Detect which cell encompasses the target text, then output its (x, y) center coordinate. 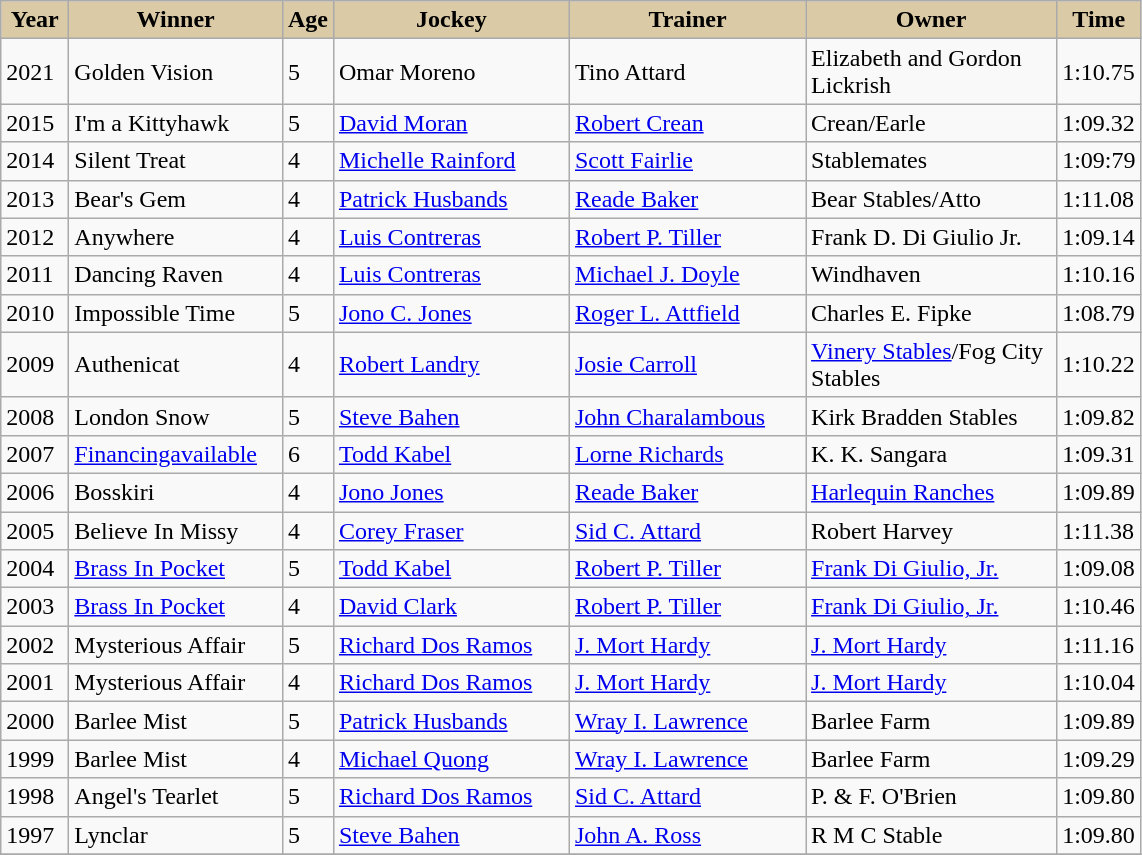
2008 (35, 416)
Bear Stables/Atto (932, 199)
Vinery Stables/Fog City Stables (932, 364)
2011 (35, 275)
Impossible Time (176, 313)
Jono Jones (451, 492)
1:10.22 (1099, 364)
1:09.82 (1099, 416)
6 (308, 454)
2014 (35, 161)
2001 (35, 683)
Age (308, 20)
2012 (35, 237)
2000 (35, 721)
1:10.46 (1099, 607)
1:09.29 (1099, 759)
John A. Ross (687, 835)
Anywhere (176, 237)
John Charalambous (687, 416)
Kirk Bradden Stables (932, 416)
1:10.16 (1099, 275)
2002 (35, 645)
R M C Stable (932, 835)
Trainer (687, 20)
Michael J. Doyle (687, 275)
Angel's Tearlet (176, 797)
2005 (35, 531)
1:09.08 (1099, 569)
David Clark (451, 607)
Michelle Rainford (451, 161)
Windhaven (932, 275)
2010 (35, 313)
Bear's Gem (176, 199)
Michael Quong (451, 759)
K. K. Sangara (932, 454)
Robert Harvey (932, 531)
Golden Vision (176, 72)
1:09:79 (1099, 161)
2021 (35, 72)
1999 (35, 759)
1:10.75 (1099, 72)
Dancing Raven (176, 275)
2006 (35, 492)
Josie Carroll (687, 364)
David Moran (451, 123)
Authenicat (176, 364)
Jockey (451, 20)
Winner (176, 20)
Elizabeth and Gordon Lickrish (932, 72)
1:11.38 (1099, 531)
Roger L. Attfield (687, 313)
Tino Attard (687, 72)
1:10.04 (1099, 683)
2009 (35, 364)
Robert Crean (687, 123)
2013 (35, 199)
P. & F. O'Brien (932, 797)
Owner (932, 20)
Crean/Earle (932, 123)
1:11.08 (1099, 199)
1998 (35, 797)
London Snow (176, 416)
I'm a Kittyhawk (176, 123)
1:11.16 (1099, 645)
2003 (35, 607)
Silent Treat (176, 161)
1:08.79 (1099, 313)
Jono C. Jones (451, 313)
Scott Fairlie (687, 161)
Stablemates (932, 161)
Lorne Richards (687, 454)
Time (1099, 20)
1:09.32 (1099, 123)
Lynclar (176, 835)
2007 (35, 454)
Corey Fraser (451, 531)
2015 (35, 123)
Charles E. Fipke (932, 313)
Frank D. Di Giulio Jr. (932, 237)
1997 (35, 835)
Financingavailable (176, 454)
1:09.31 (1099, 454)
Robert Landry (451, 364)
Omar Moreno (451, 72)
Bosskiri (176, 492)
2004 (35, 569)
1:09.14 (1099, 237)
Year (35, 20)
Believe In Missy (176, 531)
Harlequin Ranches (932, 492)
